Identify which cell holds the provided text, then report its [x, y] central coordinate. 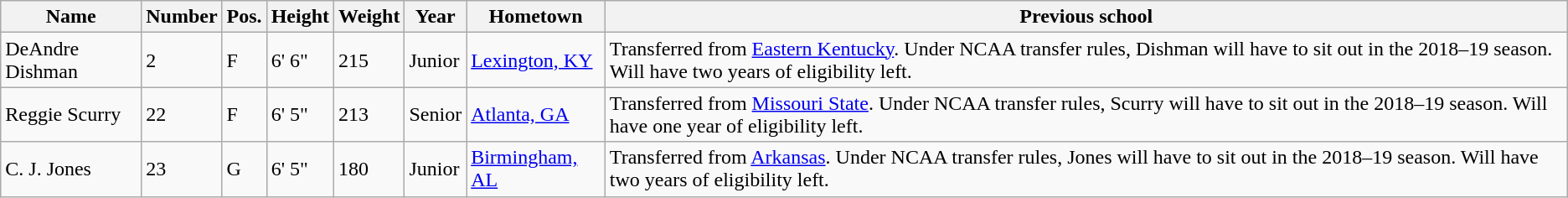
Pos. [245, 17]
Previous school [1086, 17]
Number [182, 17]
23 [182, 169]
Reggie Scurry [71, 114]
213 [369, 114]
Year [436, 17]
G [245, 169]
180 [369, 169]
Name [71, 17]
Weight [369, 17]
Lexington, KY [536, 60]
215 [369, 60]
22 [182, 114]
Atlanta, GA [536, 114]
6' 6" [300, 60]
Height [300, 17]
Birmingham, AL [536, 169]
Transferred from Arkansas. Under NCAA transfer rules, Jones will have to sit out in the 2018–19 season. Will have two years of eligibility left. [1086, 169]
2 [182, 60]
DeAndre Dishman [71, 60]
Hometown [536, 17]
C. J. Jones [71, 169]
Senior [436, 114]
